Identify which cell holds the provided text, then report its (x, y) central coordinate. 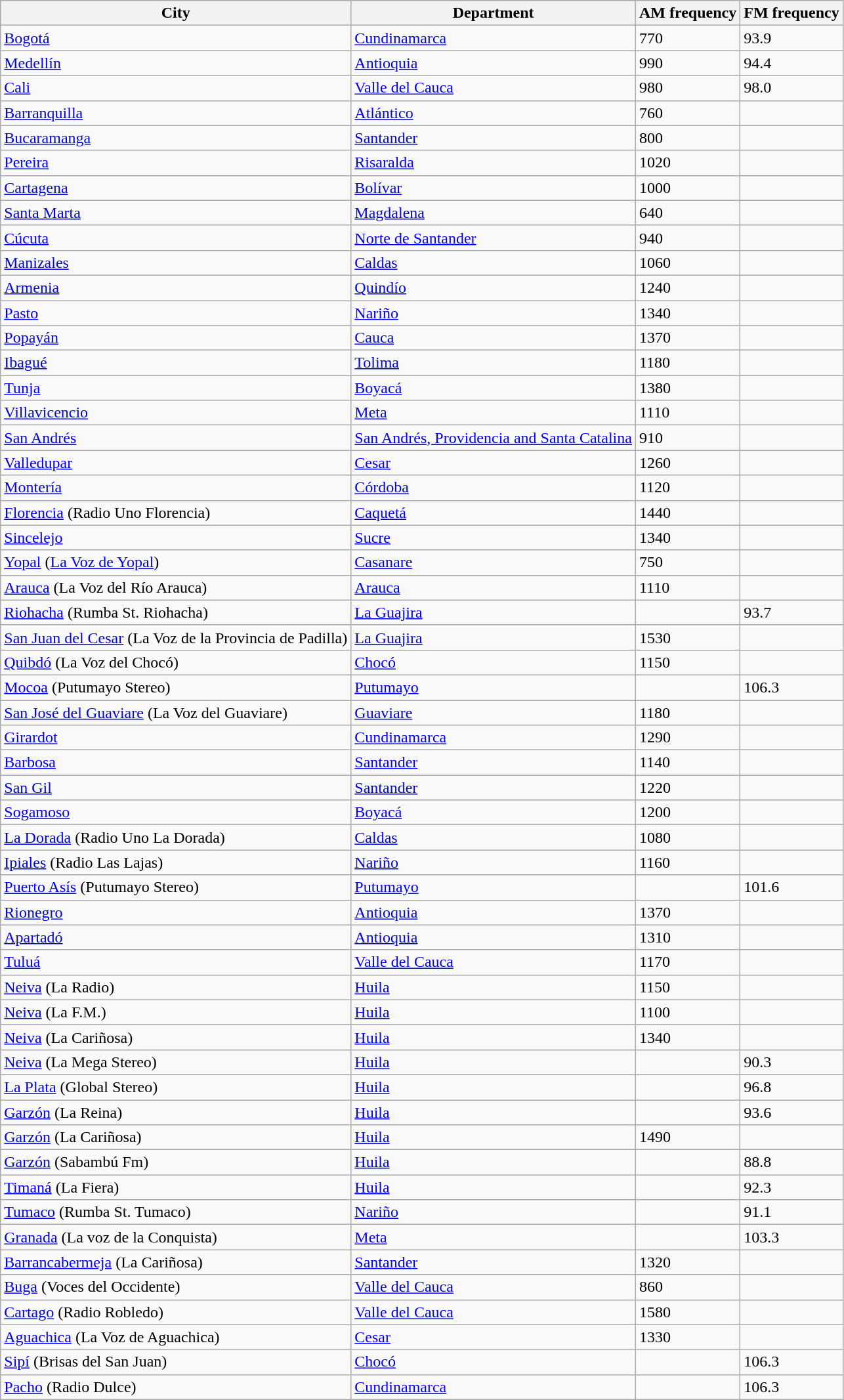
Quibdó (La Voz del Chocó) (176, 662)
800 (688, 138)
1530 (688, 637)
Bolívar (494, 188)
Arauca (La Voz del Río Arauca) (176, 587)
1490 (688, 1137)
Department (494, 13)
Neiva (La Cariñosa) (176, 1037)
93.9 (791, 38)
93.7 (791, 612)
103.3 (791, 1237)
1240 (688, 287)
Montería (176, 488)
Arauca (494, 587)
Florencia (Radio Uno Florencia) (176, 513)
98.0 (791, 88)
Tolima (494, 363)
Tuluá (176, 962)
1380 (688, 388)
Villavicencio (176, 413)
1020 (688, 163)
Aguachica (La Voz de Aguachica) (176, 1337)
Sincelejo (176, 538)
Norte de Santander (494, 238)
1440 (688, 513)
1080 (688, 838)
Bucaramanga (176, 138)
88.8 (791, 1162)
Armenia (176, 287)
93.6 (791, 1113)
Granada (La voz de la Conquista) (176, 1237)
Garzón (La Cariñosa) (176, 1137)
Neiva (La Radio) (176, 987)
1000 (688, 188)
Bogotá (176, 38)
Popayán (176, 338)
940 (688, 238)
Ipiales (Radio Las Lajas) (176, 862)
AM frequency (688, 13)
Sucre (494, 538)
96.8 (791, 1087)
1100 (688, 1012)
1320 (688, 1262)
1200 (688, 813)
Barrancabermeja (La Cariñosa) (176, 1262)
Garzón (La Reina) (176, 1113)
Timaná (La Fiera) (176, 1187)
770 (688, 38)
990 (688, 63)
San Juan del Cesar (La Voz de la Provincia de Padilla) (176, 637)
1140 (688, 763)
1290 (688, 738)
640 (688, 213)
Cúcuta (176, 238)
Quindío (494, 287)
Santa Marta (176, 213)
101.6 (791, 887)
Córdoba (494, 488)
San José del Guaviare (La Voz del Guaviare) (176, 712)
1330 (688, 1337)
San Andrés, Providencia and Santa Catalina (494, 438)
1310 (688, 937)
Ibagué (176, 363)
Valledupar (176, 463)
980 (688, 88)
760 (688, 113)
Neiva (La F.M.) (176, 1012)
Risaralda (494, 163)
Cali (176, 88)
Buga (Voces del Occidente) (176, 1287)
Manizales (176, 263)
91.1 (791, 1212)
La Plata (Global Stereo) (176, 1087)
Garzón (Sabambú Fm) (176, 1162)
Pacho (Radio Dulce) (176, 1387)
Tunja (176, 388)
Yopal (La Voz de Yopal) (176, 562)
Cartago (Radio Robledo) (176, 1312)
San Gil (176, 788)
Cauca (494, 338)
San Andrés (176, 438)
1160 (688, 862)
Barbosa (176, 763)
Riohacha (Rumba St. Riohacha) (176, 612)
1060 (688, 263)
Caquetá (494, 513)
Girardot (176, 738)
Sipí (Brisas del San Juan) (176, 1362)
Medellín (176, 63)
Sogamoso (176, 813)
1170 (688, 962)
Cartagena (176, 188)
1580 (688, 1312)
Casanare (494, 562)
Pereira (176, 163)
Neiva (La Mega Stereo) (176, 1062)
City (176, 13)
FM frequency (791, 13)
Puerto Asís (Putumayo Stereo) (176, 887)
92.3 (791, 1187)
Rionegro (176, 912)
910 (688, 438)
94.4 (791, 63)
Barranquilla (176, 113)
90.3 (791, 1062)
Guaviare (494, 712)
La Dorada (Radio Uno La Dorada) (176, 838)
Tumaco (Rumba St. Tumaco) (176, 1212)
750 (688, 562)
Atlántico (494, 113)
Pasto (176, 313)
Mocoa (Putumayo Stereo) (176, 687)
860 (688, 1287)
Apartadó (176, 937)
Magdalena (494, 213)
1220 (688, 788)
1260 (688, 463)
1120 (688, 488)
